Extract the (X, Y) coordinate from the center of the cell holding the provided text.  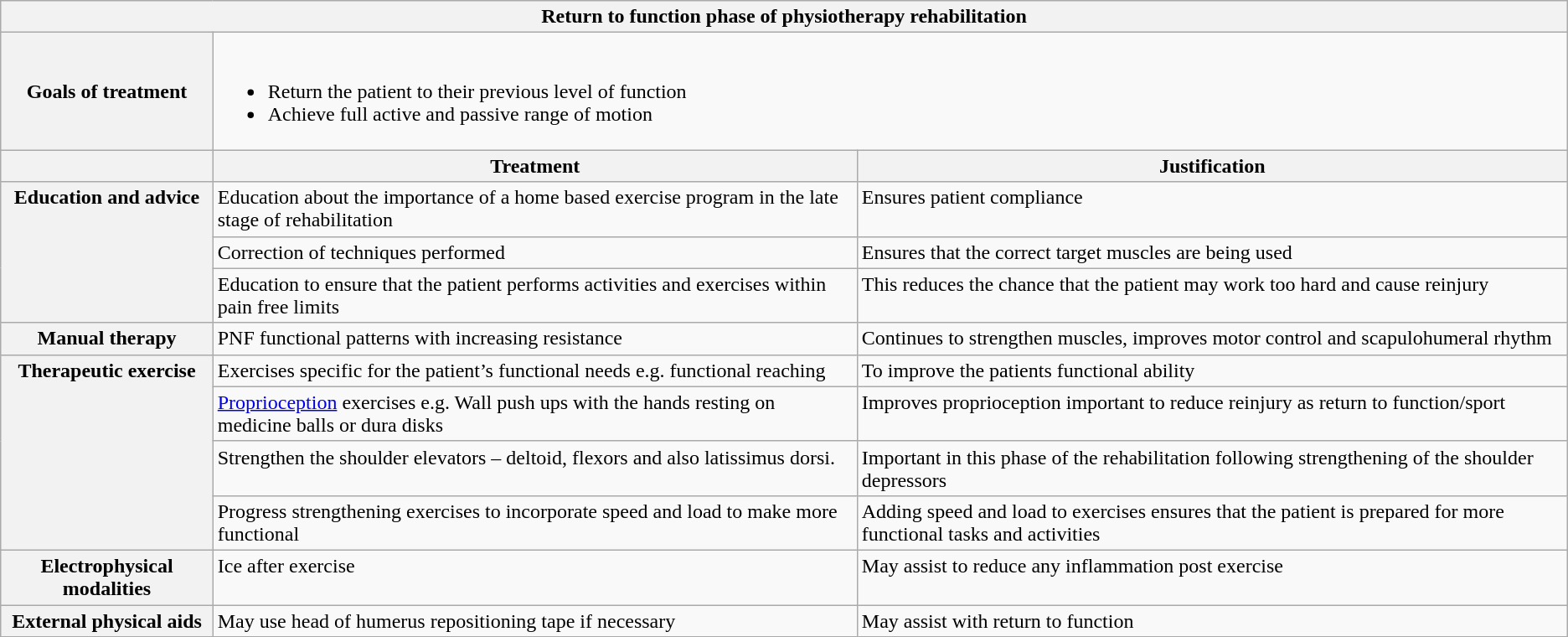
Continues to strengthen muscles, improves motor control and scapulohumeral rhythm (1212, 339)
Electrophysical modalities (107, 577)
Strengthen the shoulder elevators – deltoid, flexors and also latissimus dorsi. (534, 468)
Adding speed and load to exercises ensures that the patient is prepared for more functional tasks and activities (1212, 523)
Correction of techniques performed (534, 252)
PNF functional patterns with increasing resistance (534, 339)
May assist to reduce any inflammation post exercise (1212, 577)
Exercises specific for the patient’s functional needs e.g. functional reaching (534, 370)
Therapeutic exercise (107, 453)
Manual therapy (107, 339)
May use head of humerus repositioning tape if necessary (534, 621)
External physical aids (107, 621)
Education to ensure that the patient performs activities and exercises within pain free limits (534, 295)
Improves proprioception important to reduce reinjury as return to function/sport (1212, 414)
Return to function phase of physiotherapy rehabilitation (784, 17)
Education and advice (107, 252)
To improve the patients functional ability (1212, 370)
Proprioception exercises e.g. Wall push ups with the hands resting on medicine balls or dura disks (534, 414)
Important in this phase of the rehabilitation following strengthening of the shoulder depressors (1212, 468)
May assist with return to function (1212, 621)
Ice after exercise (534, 577)
This reduces the chance that the patient may work too hard and cause reinjury (1212, 295)
Ensures patient compliance (1212, 210)
Goals of treatment (107, 91)
Return the patient to their previous level of functionAchieve full active and passive range of motion (890, 91)
Ensures that the correct target muscles are being used (1212, 252)
Treatment (534, 166)
Progress strengthening exercises to incorporate speed and load to make more functional (534, 523)
Education about the importance of a home based exercise program in the late stage of rehabilitation (534, 210)
Justification (1212, 166)
